Scan for the cell matching the given text and deliver its (x, y) coordinate at center. 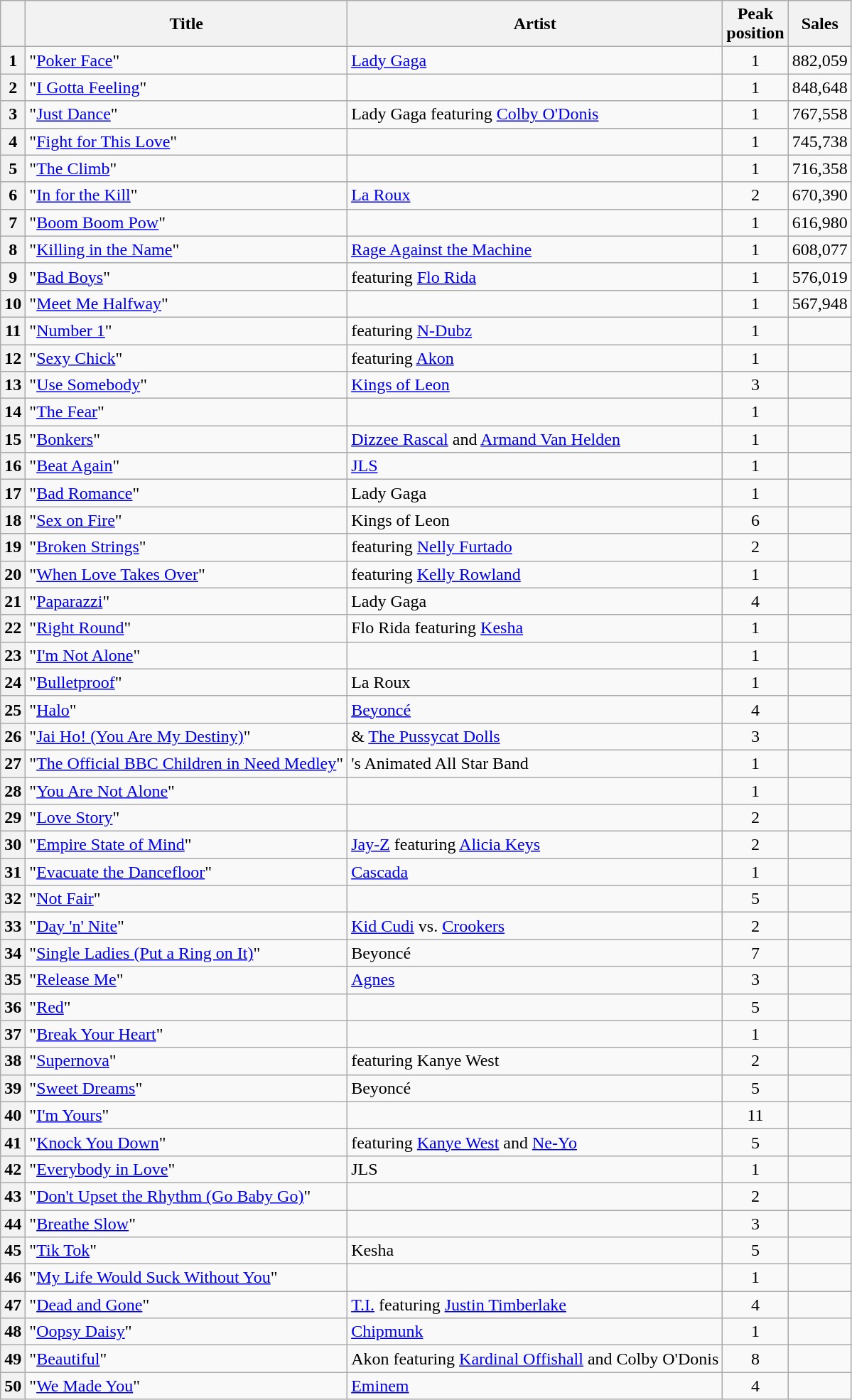
46 (13, 1278)
"Tik Tok" (186, 1251)
24 (13, 682)
Title (186, 24)
"Bonkers" (186, 439)
767,558 (820, 114)
"Single Ladies (Put a Ring on It)" (186, 953)
Artist (535, 24)
"We Made You" (186, 1386)
Peakposition (755, 24)
"I'm Not Alone" (186, 655)
"Jai Ho! (You Are My Destiny)" (186, 736)
Flo Rida featuring Kesha (535, 628)
"Evacuate the Dancefloor" (186, 872)
"Use Somebody" (186, 385)
47 (13, 1305)
37 (13, 1034)
"Right Round" (186, 628)
"Paparazzi" (186, 601)
"Oopsy Daisy" (186, 1332)
30 (13, 845)
"Boom Boom Pow" (186, 222)
23 (13, 655)
"My Life Would Suck Without You" (186, 1278)
35 (13, 980)
26 (13, 736)
"Love Story" (186, 818)
31 (13, 872)
"Red" (186, 1007)
48 (13, 1332)
"Poker Face" (186, 60)
featuring Nelly Furtado (535, 547)
Kid Cudi vs. Crookers (535, 926)
Eminem (535, 1386)
25 (13, 709)
"Supernova" (186, 1061)
Lady Gaga featuring Colby O'Donis (535, 114)
Agnes (535, 980)
"Dead and Gone" (186, 1305)
"Sex on Fire" (186, 520)
featuring Kanye West and Ne-Yo (535, 1142)
T.I. featuring Justin Timberlake (535, 1305)
745,738 (820, 141)
16 (13, 466)
17 (13, 493)
"Empire State of Mind" (186, 845)
& The Pussycat Dolls (535, 736)
"Bad Boys" (186, 276)
Jay-Z featuring Alicia Keys (535, 845)
"Breathe Slow" (186, 1223)
"Knock You Down" (186, 1142)
"In for the Kill" (186, 195)
Chipmunk (535, 1332)
15 (13, 439)
882,059 (820, 60)
"Beat Again" (186, 466)
"The Fear" (186, 412)
608,077 (820, 249)
Akon featuring Kardinal Offishall and Colby O'Donis (535, 1359)
28 (13, 791)
42 (13, 1169)
40 (13, 1115)
36 (13, 1007)
featuring Akon (535, 357)
"Break Your Heart" (186, 1034)
616,980 (820, 222)
22 (13, 628)
"Everybody in Love" (186, 1169)
featuring Kelly Rowland (535, 574)
27 (13, 763)
9 (13, 276)
32 (13, 899)
20 (13, 574)
670,390 (820, 195)
"Killing in the Name" (186, 249)
featuring Kanye West (535, 1061)
49 (13, 1359)
43 (13, 1196)
featuring Flo Rida (535, 276)
"Sweet Dreams" (186, 1088)
"I Gotta Feeling" (186, 87)
33 (13, 926)
39 (13, 1088)
50 (13, 1386)
"Sexy Chick" (186, 357)
18 (13, 520)
29 (13, 818)
576,019 (820, 276)
12 (13, 357)
Rage Against the Machine (535, 249)
"Fight for This Love" (186, 141)
"Don't Upset the Rhythm (Go Baby Go)" (186, 1196)
"Number 1" (186, 330)
567,948 (820, 303)
"The Official BBC Children in Need Medley" (186, 763)
Dizzee Rascal and Armand Van Helden (535, 439)
Sales (820, 24)
"I'm Yours" (186, 1115)
38 (13, 1061)
44 (13, 1223)
"Day 'n' Nite" (186, 926)
featuring N-Dubz (535, 330)
"Halo" (186, 709)
"Release Me" (186, 980)
848,648 (820, 87)
19 (13, 547)
10 (13, 303)
"Bulletproof" (186, 682)
716,358 (820, 168)
"Beautiful" (186, 1359)
34 (13, 953)
41 (13, 1142)
's Animated All Star Band (535, 763)
"Just Dance" (186, 114)
"Broken Strings" (186, 547)
"You Are Not Alone" (186, 791)
21 (13, 601)
"Meet Me Halfway" (186, 303)
"The Climb" (186, 168)
Kesha (535, 1251)
14 (13, 412)
Cascada (535, 872)
"Bad Romance" (186, 493)
13 (13, 385)
"Not Fair" (186, 899)
"When Love Takes Over" (186, 574)
45 (13, 1251)
